Determine the (x, y) coordinate at the center of the cell enclosing the given text.  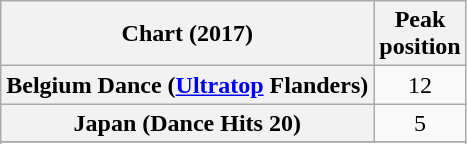
Belgium Dance (Ultratop Flanders) (188, 85)
12 (420, 85)
Japan (Dance Hits 20) (188, 123)
Peak position (420, 34)
Chart (2017) (188, 34)
5 (420, 123)
